Scan for the cell matching the given text and deliver its [X, Y] coordinate at center. 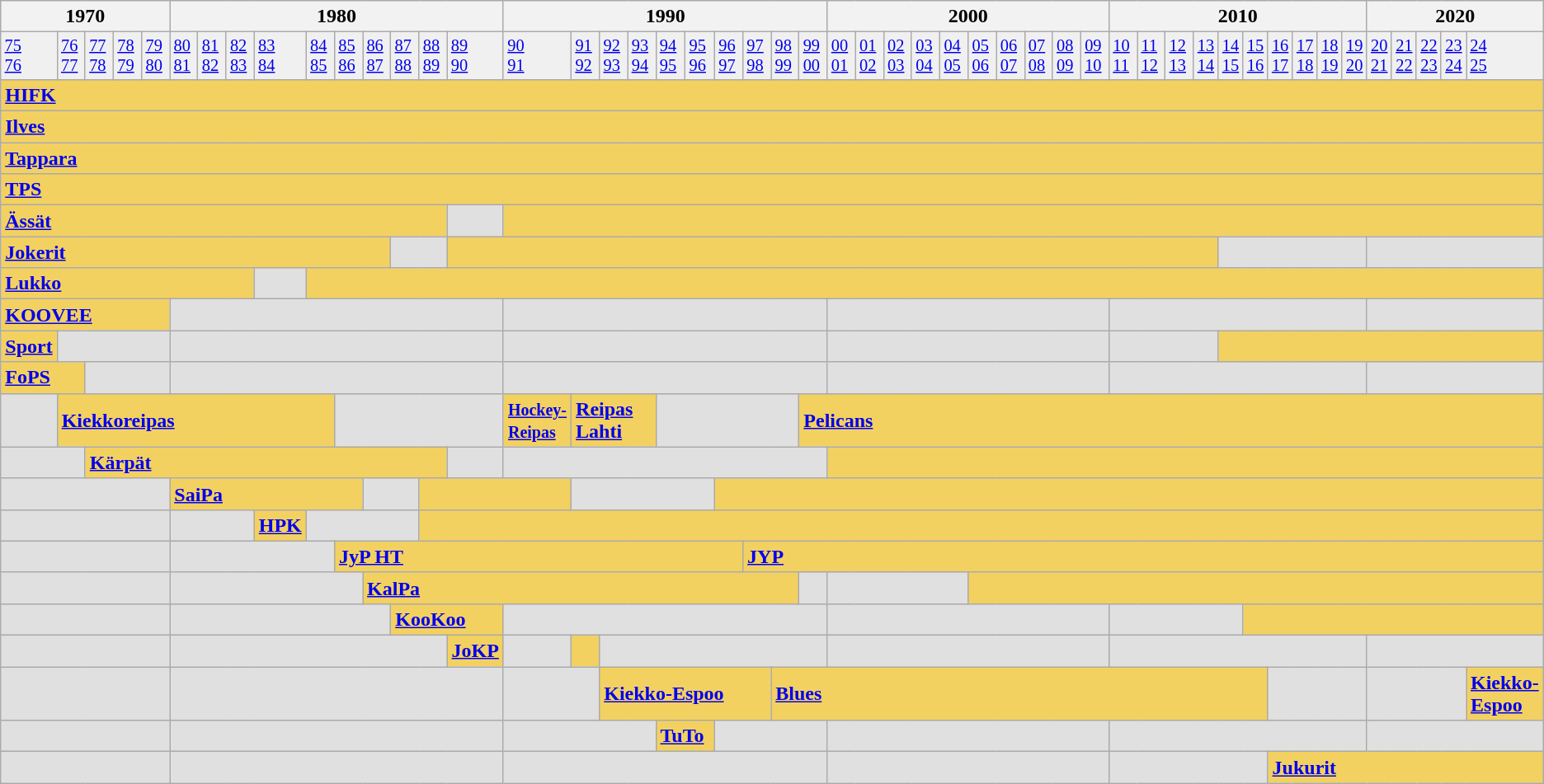
8081 [184, 56]
0102 [869, 56]
2223 [1429, 56]
HPK [280, 525]
0910 [1094, 56]
8384 [280, 56]
TPS [772, 190]
2020 [1455, 16]
Ässät [224, 221]
1516 [1255, 56]
0708 [1038, 56]
1970 [86, 16]
7576 [29, 56]
0809 [1066, 56]
Jokerit [196, 252]
7879 [127, 56]
8889 [433, 56]
0506 [982, 56]
FoPS [43, 378]
1011 [1123, 56]
0405 [954, 56]
HIFK [772, 95]
Tappara [772, 158]
1112 [1151, 56]
9091 [537, 56]
1990 [665, 16]
TuTo [685, 736]
Kärpät [266, 462]
Blues [1019, 694]
9900 [813, 56]
7778 [99, 56]
Kiekkoreipas [195, 420]
2000 [968, 16]
KooKoo [447, 619]
1314 [1206, 56]
1718 [1305, 56]
0304 [925, 56]
9293 [614, 56]
8485 [320, 56]
9697 [728, 56]
8687 [377, 56]
9596 [700, 56]
Lukko [127, 284]
2010 [1237, 16]
KOOVEE [86, 315]
1819 [1330, 56]
JyP HT [538, 556]
JoKP [475, 651]
8586 [348, 56]
0001 [841, 56]
2425 [1505, 56]
0607 [1010, 56]
Pelicans [1171, 420]
9899 [785, 56]
2021 [1379, 56]
8990 [475, 56]
9192 [586, 56]
2324 [1453, 56]
2122 [1404, 56]
1920 [1354, 56]
7677 [71, 56]
Jukurit [1405, 768]
1213 [1179, 56]
9495 [671, 56]
1617 [1280, 56]
0203 [897, 56]
SaiPa [266, 494]
Sport [29, 346]
9394 [642, 56]
Reipas Lahti [614, 420]
8283 [240, 56]
8788 [405, 56]
9798 [757, 56]
KalPa [581, 588]
JYP [1143, 556]
Hockey-Reipas [537, 420]
1980 [337, 16]
8182 [212, 56]
1415 [1231, 56]
7980 [156, 56]
Ilves [772, 127]
